From the cell containing the given text, extract its center point as [x, y] coordinate. 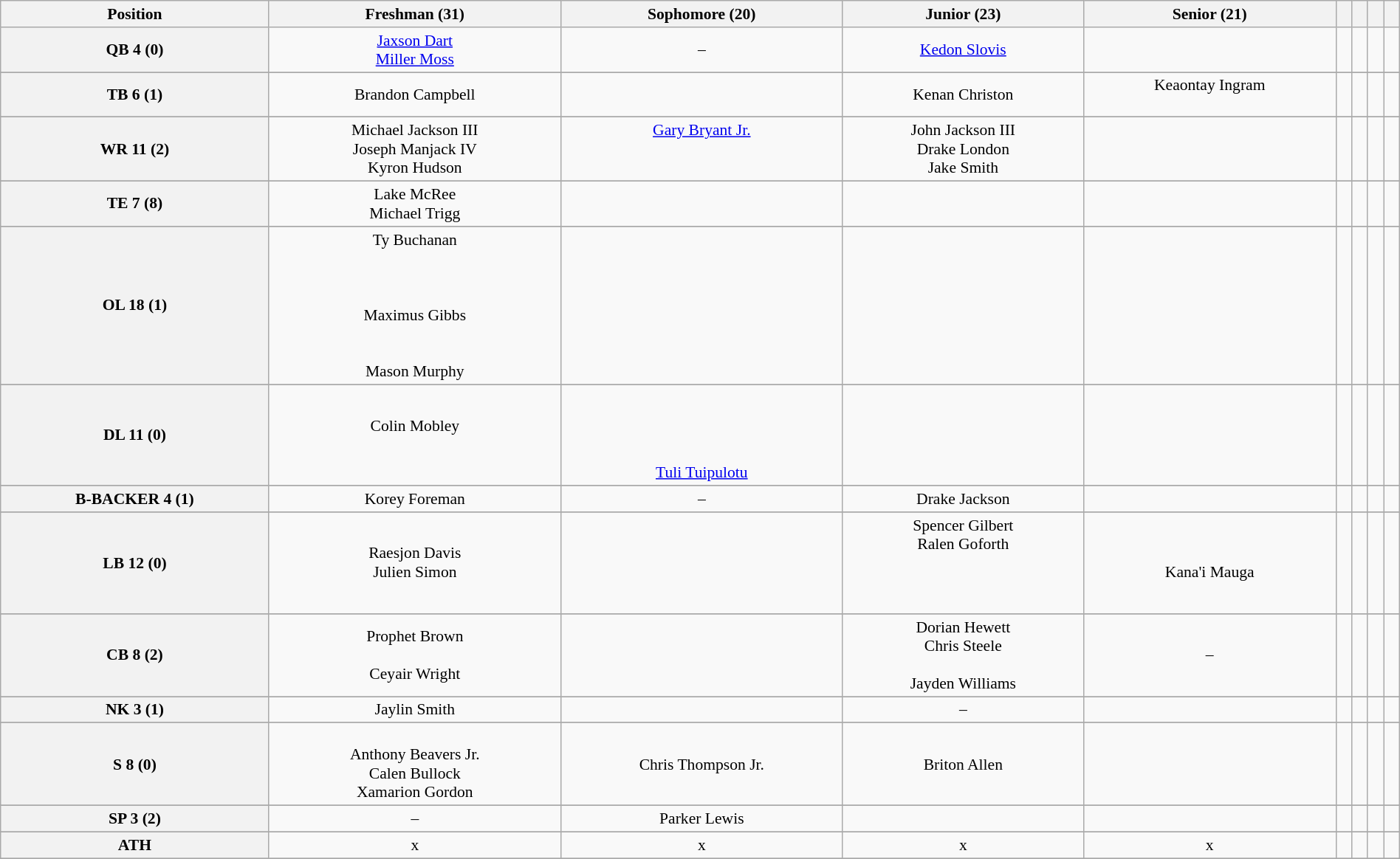
TB 6 (1) [134, 94]
Gary Bryant Jr. [701, 149]
Kedon Slovis [963, 50]
Michael Jackson III Joseph Manjack IV Kyron Hudson [415, 149]
Prophet Brown Ceyair Wright [415, 655]
Position [134, 14]
CB 8 (2) [134, 655]
S 8 (0) [134, 765]
Sophomore (20) [701, 14]
Parker Lewis [701, 819]
WR 11 (2) [134, 149]
ATH [134, 845]
LB 12 (0) [134, 563]
Senior (21) [1209, 14]
B-BACKER 4 (1) [134, 500]
Briton Allen [963, 765]
OL 18 (1) [134, 306]
Kana'i Mauga [1209, 563]
Korey Foreman [415, 500]
NK 3 (1) [134, 710]
SP 3 (2) [134, 819]
Brandon Campbell [415, 94]
Jaylin Smith [415, 710]
DL 11 (0) [134, 435]
Drake Jackson [963, 500]
Jaxson Dart Miller Moss [415, 50]
Anthony Beavers Jr. Calen Bullock Xamarion Gordon [415, 765]
Colin Mobley [415, 435]
Junior (23) [963, 14]
TE 7 (8) [134, 204]
Raesjon Davis Julien Simon [415, 563]
John Jackson III Drake London Jake Smith [963, 149]
QB 4 (0) [134, 50]
Spencer Gilbert Ralen Goforth [963, 563]
Tuli Tuipulotu [701, 435]
Freshman (31) [415, 14]
Chris Thompson Jr. [701, 765]
Keaontay Ingram [1209, 94]
Dorian Hewett Chris Steele Jayden Williams [963, 655]
Lake McRee Michael Trigg [415, 204]
Ty Buchanan Maximus Gibbs Mason Murphy [415, 306]
Kenan Christon [963, 94]
